Return the (X, Y) coordinate for the center point of the cell that contains the specified text.  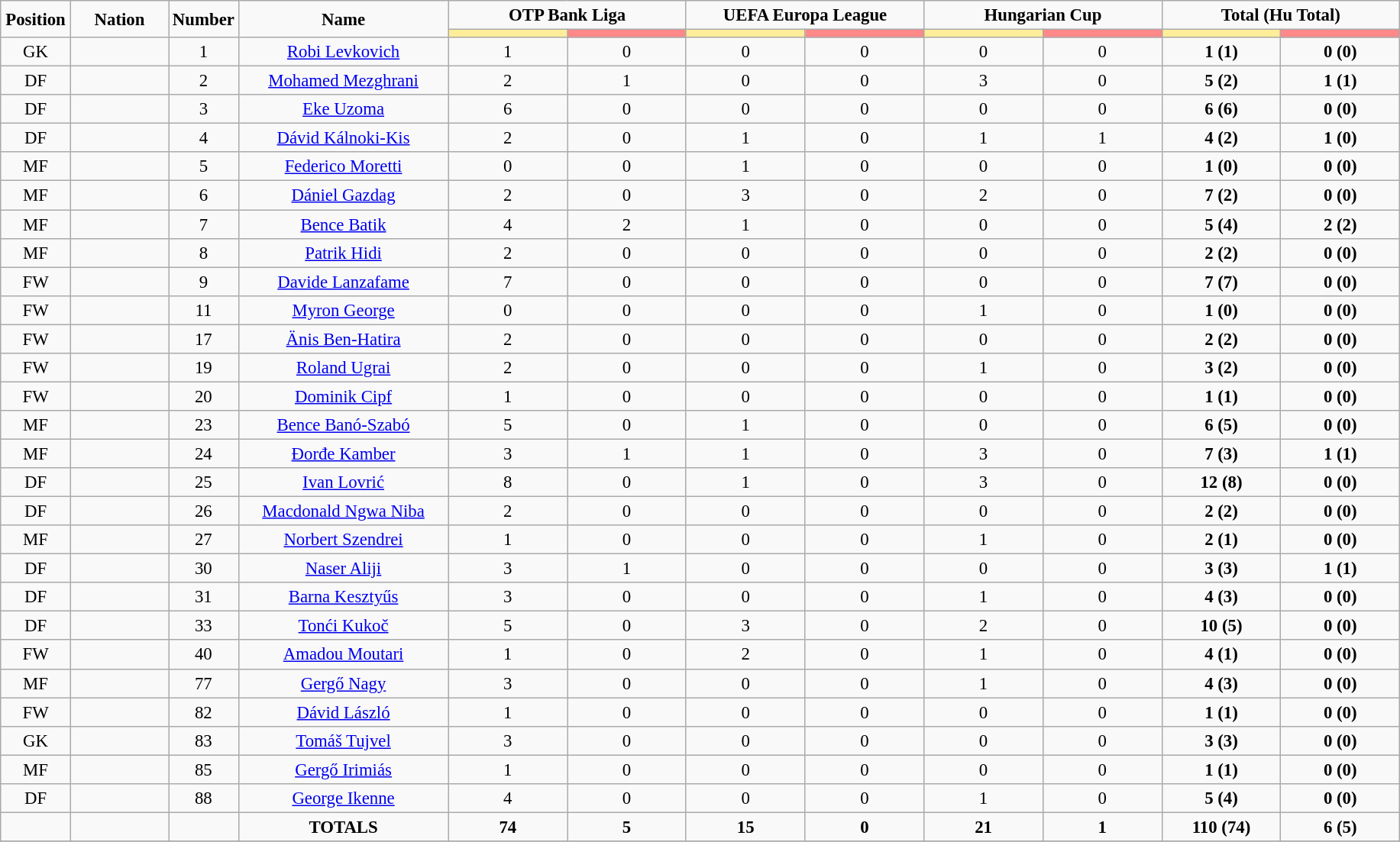
Davide Lanzafame (344, 282)
Robi Levkovich (344, 52)
24 (204, 453)
74 (508, 827)
Dávid Kálnoki-Kis (344, 138)
23 (204, 425)
10 (5) (1221, 626)
Number (204, 19)
7 (3) (1221, 453)
25 (204, 482)
Patrik Hidi (344, 253)
OTP Bank Liga (567, 15)
7 (7) (1221, 282)
George Ikenne (344, 798)
Bence Batik (344, 224)
Dániel Gazdag (344, 195)
85 (204, 769)
Đorđe Kamber (344, 453)
12 (8) (1221, 482)
Name (344, 19)
Tonći Kukoč (344, 626)
Gergő Irimiás (344, 769)
83 (204, 740)
15 (745, 827)
Mohamed Mezghrani (344, 81)
11 (204, 310)
Dominik Cipf (344, 396)
6 (6) (1221, 109)
Macdonald Ngwa Niba (344, 511)
Ivan Lovrić (344, 482)
Nation (119, 19)
3 (2) (1221, 368)
82 (204, 712)
5 (2) (1221, 81)
110 (74) (1221, 827)
Amadou Moutari (344, 655)
77 (204, 683)
20 (204, 396)
UEFA Europa League (805, 15)
4 (1) (1221, 655)
Gergő Nagy (344, 683)
21 (984, 827)
31 (204, 597)
Myron George (344, 310)
Eke Uzoma (344, 109)
4 (2) (1221, 138)
Roland Ugrai (344, 368)
17 (204, 339)
30 (204, 569)
Federico Moretti (344, 167)
19 (204, 368)
27 (204, 540)
Norbert Szendrei (344, 540)
Hungarian Cup (1043, 15)
TOTALS (344, 827)
Naser Aliji (344, 569)
Bence Banó-Szabó (344, 425)
40 (204, 655)
Barna Kesztyűs (344, 597)
88 (204, 798)
Tomáš Tujvel (344, 740)
Total (Hu Total) (1281, 15)
Dávid László (344, 712)
33 (204, 626)
Änis Ben-Hatira (344, 339)
7 (2) (1221, 195)
26 (204, 511)
9 (204, 282)
2 (1) (1221, 540)
Position (36, 19)
